Output the (x, y) coordinate of the center of the cell containing the given text.  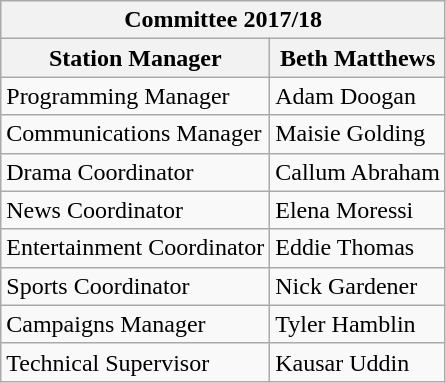
Maisie Golding (358, 134)
Drama Coordinator (136, 172)
Eddie Thomas (358, 248)
Kausar Uddin (358, 362)
Elena Moressi (358, 210)
Callum Abraham (358, 172)
Committee 2017/18 (224, 20)
News Coordinator (136, 210)
Entertainment Coordinator (136, 248)
Programming Manager (136, 96)
Sports Coordinator (136, 286)
Nick Gardener (358, 286)
Adam Doogan (358, 96)
Campaigns Manager (136, 324)
Beth Matthews (358, 58)
Communications Manager (136, 134)
Station Manager (136, 58)
Technical Supervisor (136, 362)
Tyler Hamblin (358, 324)
